Determine the (X, Y) coordinate at the center of the cell enclosing the given text.  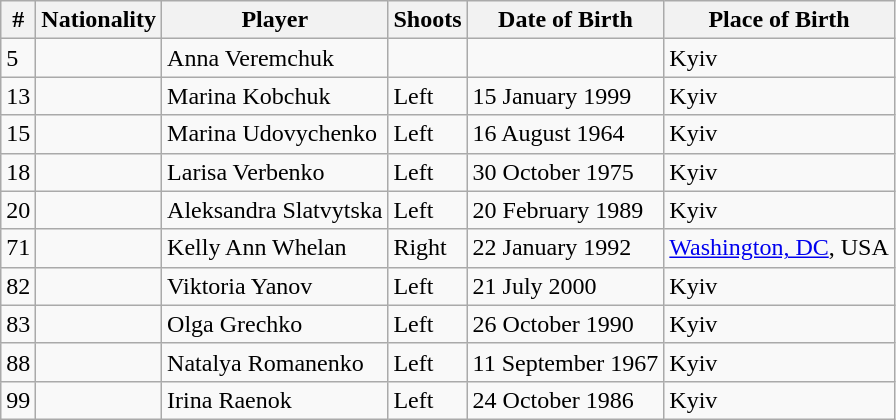
15 (18, 134)
15 January 1999 (566, 96)
13 (18, 96)
Irina Raenok (275, 400)
Aleksandra Slatvytska (275, 210)
22 January 1992 (566, 248)
82 (18, 286)
20 (18, 210)
Washington, DC, USA (779, 248)
71 (18, 248)
Shoots (428, 20)
Olga Grechko (275, 324)
Anna Veremchuk (275, 58)
Place of Birth (779, 20)
30 October 1975 (566, 172)
24 October 1986 (566, 400)
11 September 1967 (566, 362)
5 (18, 58)
Date of Birth (566, 20)
Right (428, 248)
83 (18, 324)
# (18, 20)
Kelly Ann Whelan (275, 248)
Natalya Romanenko (275, 362)
Viktoria Yanov (275, 286)
21 July 2000 (566, 286)
99 (18, 400)
Marina Udovychenko (275, 134)
Player (275, 20)
88 (18, 362)
Larisa Verbenko (275, 172)
20 February 1989 (566, 210)
18 (18, 172)
16 August 1964 (566, 134)
26 October 1990 (566, 324)
Nationality (99, 20)
Marina Kobchuk (275, 96)
